Output the [X, Y] coordinate of the center of the cell containing the given text.  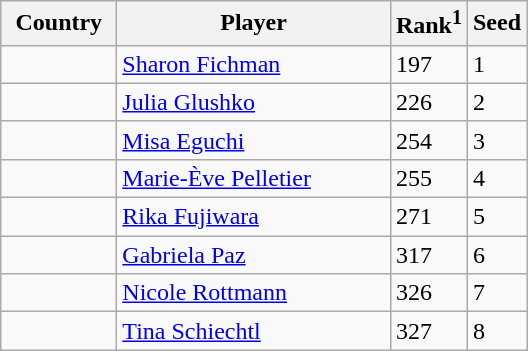
226 [428, 102]
Gabriela Paz [254, 255]
Julia Glushko [254, 102]
4 [496, 178]
254 [428, 140]
3 [496, 140]
327 [428, 331]
Country [59, 24]
6 [496, 255]
271 [428, 217]
326 [428, 293]
1 [496, 64]
Seed [496, 24]
8 [496, 331]
5 [496, 217]
Marie-Ève Pelletier [254, 178]
Rank1 [428, 24]
Misa Eguchi [254, 140]
317 [428, 255]
Nicole Rottmann [254, 293]
Tina Schiechtl [254, 331]
255 [428, 178]
7 [496, 293]
Player [254, 24]
197 [428, 64]
Rika Fujiwara [254, 217]
2 [496, 102]
Sharon Fichman [254, 64]
